Determine the (X, Y) coordinate at the center of the cell enclosing the given text.  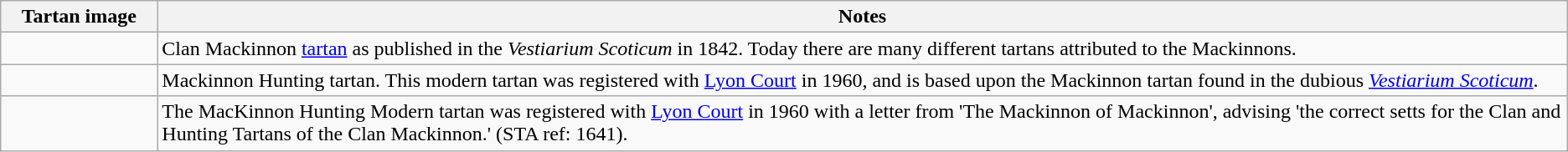
Clan Mackinnon tartan as published in the Vestiarium Scoticum in 1842. Today there are many different tartans attributed to the Mackinnons. (863, 48)
Tartan image (79, 17)
Notes (863, 17)
